Return the [x, y] coordinate for the center point of the cell that contains the specified text.  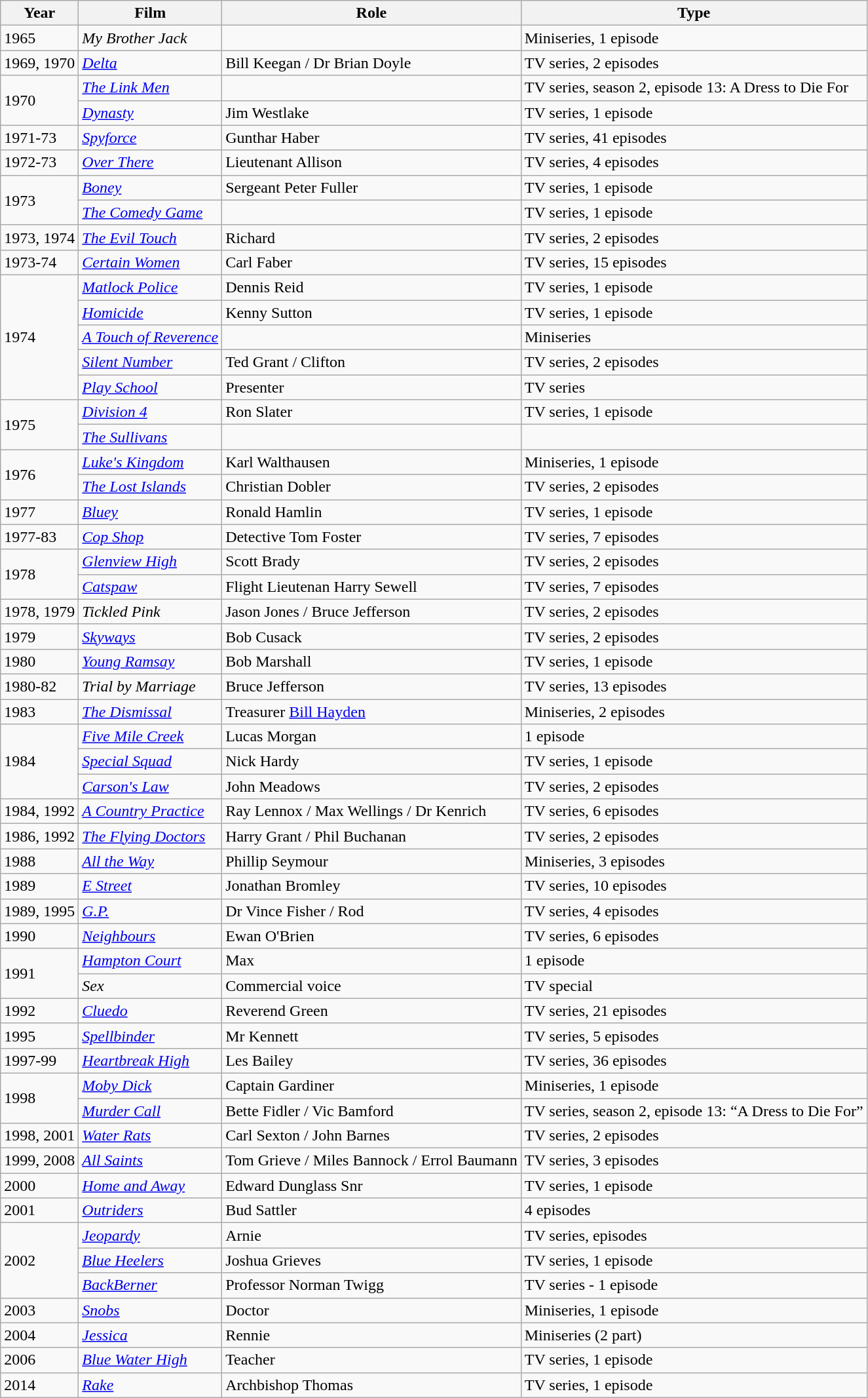
Hampton Court [151, 961]
Outriders [151, 1211]
Tickled Pink [151, 612]
Presenter [372, 387]
Professor Norman Twigg [372, 1285]
1983 [39, 711]
Catspaw [151, 587]
2003 [39, 1310]
1978 [39, 574]
Dennis Reid [372, 287]
Spyforce [151, 138]
Commercial voice [372, 986]
Glenview High [151, 562]
Archbishop Thomas [372, 1385]
Ted Grant / Clifton [372, 362]
1969, 1970 [39, 63]
Bud Sattler [372, 1211]
1998, 2001 [39, 1136]
The Lost Islands [151, 487]
1980-82 [39, 686]
Miniseries, 2 episodes [694, 711]
1978, 1979 [39, 612]
Jim Westlake [372, 113]
Ewan O'Brien [372, 936]
TV series, season 2, episode 13: A Dress to Die For [694, 88]
Five Mile Creek [151, 737]
TV series, 15 episodes [694, 262]
Bob Marshall [372, 661]
Blue Water High [151, 1360]
Over There [151, 163]
Gunthar Haber [372, 138]
Year [39, 13]
1989 [39, 886]
Matlock Police [151, 287]
Nick Hardy [372, 762]
G.P. [151, 911]
Rennie [372, 1335]
Snobs [151, 1310]
2002 [39, 1260]
Trial by Marriage [151, 686]
1974 [39, 337]
2000 [39, 1186]
TV series, 10 episodes [694, 886]
1991 [39, 973]
Cop Shop [151, 537]
Dynasty [151, 113]
Harry Grant / Phil Buchanan [372, 836]
Ronald Hamlin [372, 512]
Play School [151, 387]
Carl Sexton / John Barnes [372, 1136]
1988 [39, 861]
A Country Practice [151, 811]
1989, 1995 [39, 911]
Homicide [151, 313]
Joshua Grieves [372, 1260]
TV special [694, 986]
Heartbreak High [151, 1060]
4 episodes [694, 1211]
TV series - 1 episode [694, 1285]
BackBerner [151, 1285]
1965 [39, 38]
Cluedo [151, 1011]
Rake [151, 1385]
Dr Vince Fisher / Rod [372, 911]
Jeopardy [151, 1235]
The Link Men [151, 88]
Bruce Jefferson [372, 686]
1971-73 [39, 138]
Reverend Green [372, 1011]
Jonathan Bromley [372, 886]
Moby Dick [151, 1085]
TV series, episodes [694, 1235]
Luke's Kingdom [151, 462]
Type [694, 13]
All the Way [151, 861]
TV series, 3 episodes [694, 1161]
1997-99 [39, 1060]
TV series, 41 episodes [694, 138]
Max [372, 961]
Young Ramsay [151, 661]
1973 [39, 200]
Miniseries (2 part) [694, 1335]
Role [372, 13]
Delta [151, 63]
1992 [39, 1011]
1977-83 [39, 537]
Lieutenant Allison [372, 163]
Doctor [372, 1310]
1999, 2008 [39, 1161]
1984 [39, 762]
2014 [39, 1385]
1976 [39, 475]
Treasurer Bill Hayden [372, 711]
Richard [372, 237]
TV series, 5 episodes [694, 1036]
2006 [39, 1360]
Bob Cusack [372, 636]
Certain Women [151, 262]
1986, 1992 [39, 836]
The Flying Doctors [151, 836]
Ray Lennox / Max Wellings / Dr Kenrich [372, 811]
1972-73 [39, 163]
2001 [39, 1211]
Neighbours [151, 936]
Blue Heelers [151, 1260]
1998 [39, 1098]
Kenny Sutton [372, 313]
E Street [151, 886]
Les Bailey [372, 1060]
TV series [694, 387]
Silent Number [151, 362]
Edward Dunglass Snr [372, 1186]
2004 [39, 1335]
The Evil Touch [151, 237]
TV series, 36 episodes [694, 1060]
1973-74 [39, 262]
1977 [39, 512]
John Meadows [372, 786]
Carl Faber [372, 262]
1975 [39, 425]
Mr Kennett [372, 1036]
1979 [39, 636]
Home and Away [151, 1186]
Flight Lieutenan Harry Sewell [372, 587]
Arnie [372, 1235]
Karl Walthausen [372, 462]
Murder Call [151, 1111]
1995 [39, 1036]
Lucas Morgan [372, 737]
1980 [39, 661]
1984, 1992 [39, 811]
All Saints [151, 1161]
My Brother Jack [151, 38]
Detective Tom Foster [372, 537]
Spellbinder [151, 1036]
The Comedy Game [151, 212]
TV series, 13 episodes [694, 686]
Carson's Law [151, 786]
Sergeant Peter Fuller [372, 187]
Teacher [372, 1360]
Jason Jones / Bruce Jefferson [372, 612]
Bette Fidler / Vic Bamford [372, 1111]
1973, 1974 [39, 237]
Christian Dobler [372, 487]
Division 4 [151, 412]
Film [151, 13]
Boney [151, 187]
Scott Brady [372, 562]
Bluey [151, 512]
The Sullivans [151, 437]
A Touch of Reverence [151, 338]
Captain Gardiner [372, 1085]
Sex [151, 986]
TV series, season 2, episode 13: “A Dress to Die For” [694, 1111]
Special Squad [151, 762]
Miniseries, 3 episodes [694, 861]
Miniseries [694, 338]
Water Rats [151, 1136]
1990 [39, 936]
Jessica [151, 1335]
Phillip Seymour [372, 861]
1970 [39, 100]
The Dismissal [151, 711]
Bill Keegan / Dr Brian Doyle [372, 63]
Skyways [151, 636]
Tom Grieve / Miles Bannock / Errol Baumann [372, 1161]
Ron Slater [372, 412]
TV series, 21 episodes [694, 1011]
